Detect which cell encompasses the target text, then output its [X, Y] center coordinate. 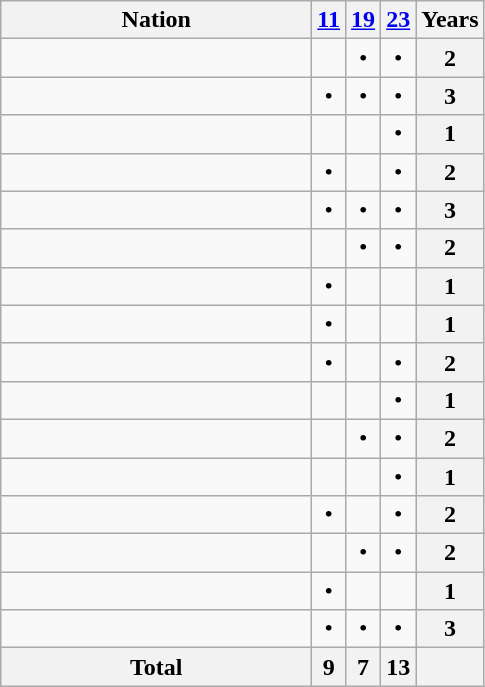
13 [398, 667]
Total [156, 667]
7 [364, 667]
9 [329, 667]
Years [450, 20]
Nation [156, 20]
19 [364, 20]
11 [329, 20]
23 [398, 20]
